From the cell containing the given text, extract its center point as (x, y) coordinate. 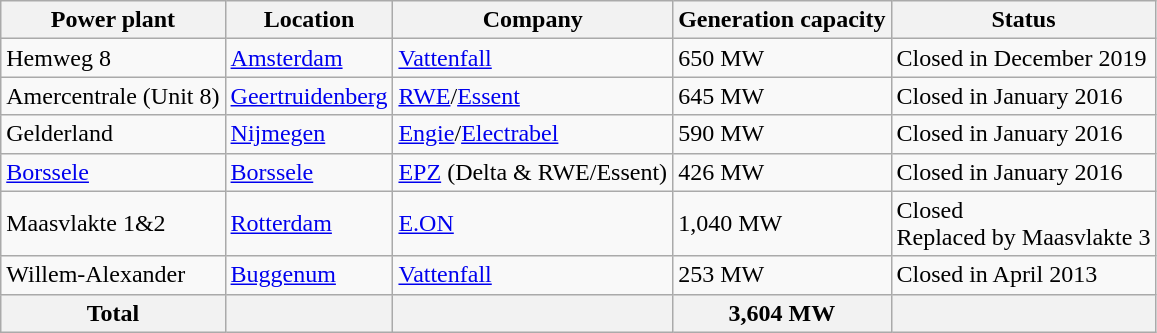
RWE/Essent (533, 96)
E.ON (533, 224)
Maasvlakte 1&2 (113, 224)
Generation capacity (782, 20)
Engie/Electrabel (533, 134)
Amercentrale (Unit 8) (113, 96)
426 MW (782, 172)
Status (1024, 20)
Willem-Alexander (113, 275)
Closed in December 2019 (1024, 58)
Rotterdam (309, 224)
3,604 MW (782, 313)
590 MW (782, 134)
650 MW (782, 58)
Total (113, 313)
EPZ (Delta & RWE/Essent) (533, 172)
1,040 MW (782, 224)
Amsterdam (309, 58)
Buggenum (309, 275)
Gelderland (113, 134)
Closed in April 2013 (1024, 275)
Location (309, 20)
Geertruidenberg (309, 96)
645 MW (782, 96)
253 MW (782, 275)
ClosedReplaced by Maasvlakte 3 (1024, 224)
Hemweg 8 (113, 58)
Company (533, 20)
Power plant (113, 20)
Nijmegen (309, 134)
